Locate the cell with the specified text and output its [x, y] center coordinate. 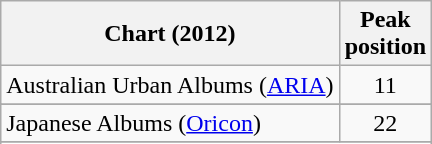
11 [385, 85]
22 [385, 123]
Peakposition [385, 34]
Australian Urban Albums (ARIA) [170, 85]
Japanese Albums (Oricon) [170, 123]
Chart (2012) [170, 34]
